Capture the cell that displays the provided text and extract its (x, y) central coordinate. 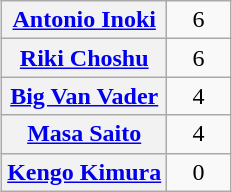
Antonio Inoki (84, 20)
Masa Saito (84, 134)
0 (199, 172)
Riki Choshu (84, 58)
Big Van Vader (84, 96)
Kengo Kimura (84, 172)
